For the text-containing cell, return its midpoint in [x, y] coordinate format. 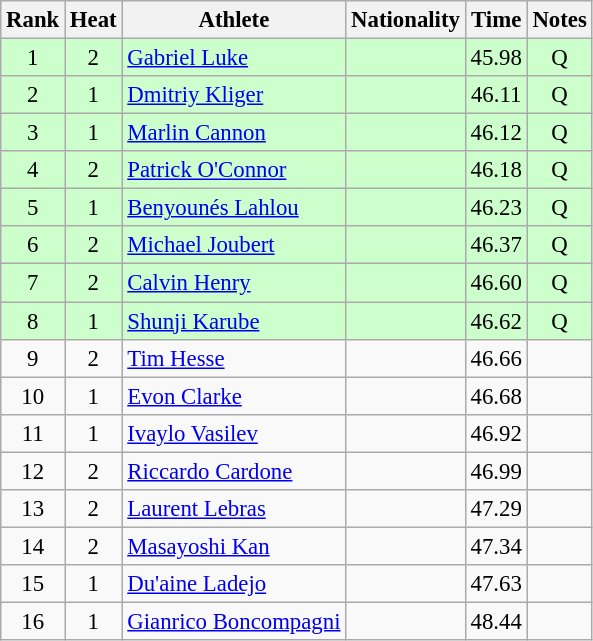
Tim Hesse [234, 358]
46.92 [496, 433]
Time [496, 20]
46.60 [496, 283]
9 [33, 358]
16 [33, 621]
Michael Joubert [234, 245]
Riccardo Cardone [234, 471]
Laurent Lebras [234, 509]
47.34 [496, 546]
46.18 [496, 170]
46.12 [496, 133]
Gianrico Boncompagni [234, 621]
6 [33, 245]
46.23 [496, 208]
7 [33, 283]
46.11 [496, 95]
5 [33, 208]
Heat [94, 20]
Shunji Karube [234, 321]
46.37 [496, 245]
Benyounés Lahlou [234, 208]
Patrick O'Connor [234, 170]
46.62 [496, 321]
46.99 [496, 471]
Masayoshi Kan [234, 546]
Athlete [234, 20]
15 [33, 584]
Dmitriy Kliger [234, 95]
10 [33, 396]
Gabriel Luke [234, 58]
47.29 [496, 509]
Notes [560, 20]
13 [33, 509]
12 [33, 471]
Nationality [406, 20]
46.66 [496, 358]
Rank [33, 20]
8 [33, 321]
11 [33, 433]
Marlin Cannon [234, 133]
Du'aine Ladejo [234, 584]
Calvin Henry [234, 283]
4 [33, 170]
3 [33, 133]
48.44 [496, 621]
45.98 [496, 58]
47.63 [496, 584]
14 [33, 546]
Ivaylo Vasilev [234, 433]
46.68 [496, 396]
Evon Clarke [234, 396]
